Search for the cell housing the specified text and yield its [x, y] center coordinate. 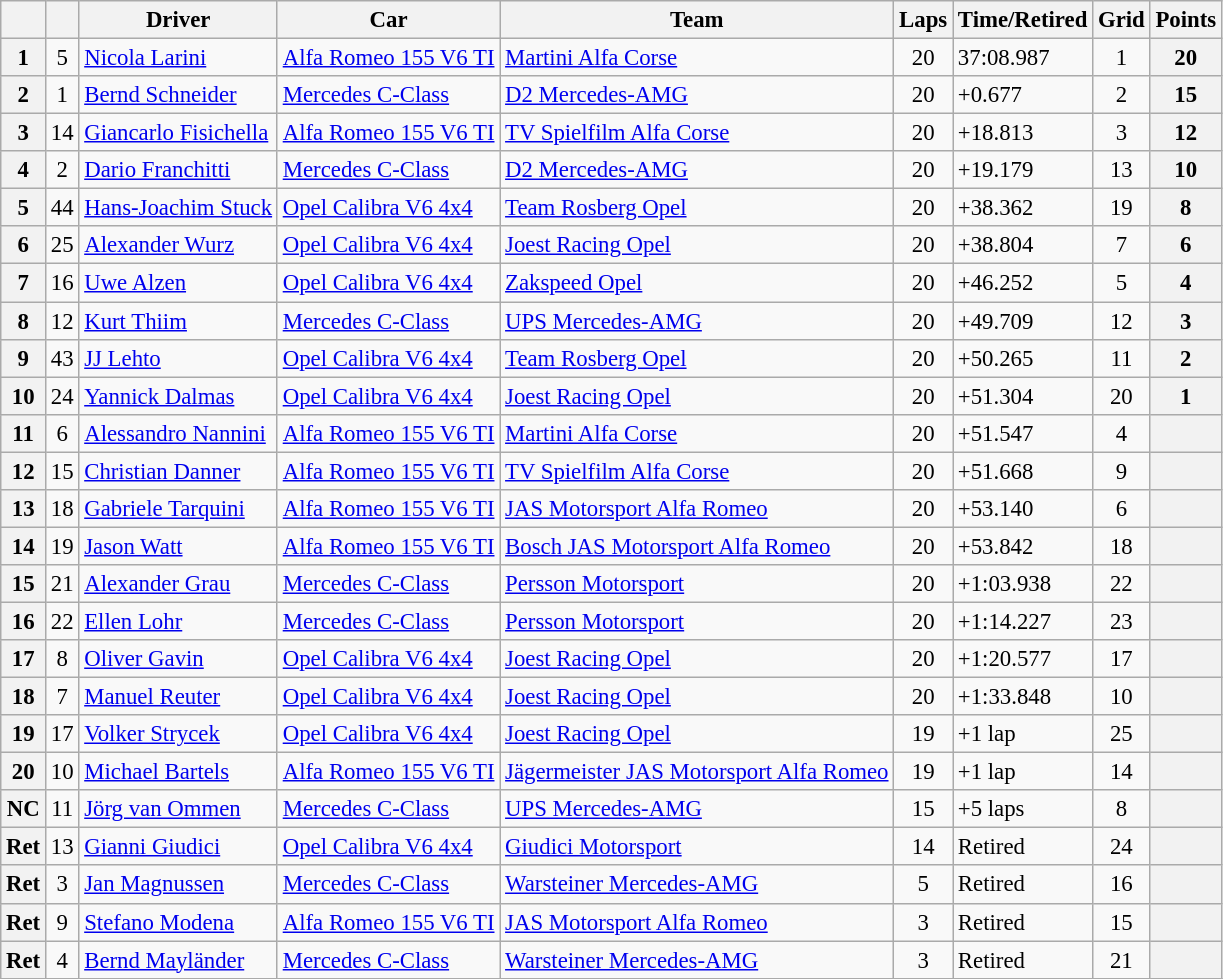
Bosch JAS Motorsport Alfa Romeo [697, 546]
44 [62, 208]
+51.304 [1023, 396]
Christian Danner [178, 471]
Bernd Mayländer [178, 960]
+1:33.848 [1023, 697]
+1:03.938 [1023, 584]
+19.179 [1023, 170]
Driver [178, 20]
Kurt Thiim [178, 321]
23 [1122, 621]
Laps [924, 20]
Oliver Gavin [178, 659]
Manuel Reuter [178, 697]
Jan Magnussen [178, 885]
Ellen Lohr [178, 621]
+38.804 [1023, 245]
+53.140 [1023, 509]
JJ Lehto [178, 358]
43 [62, 358]
+49.709 [1023, 321]
Alessandro Nannini [178, 433]
+53.842 [1023, 546]
Uwe Alzen [178, 283]
Volker Strycek [178, 734]
Grid [1122, 20]
Gabriele Tarquini [178, 509]
Yannick Dalmas [178, 396]
Giudici Motorsport [697, 847]
+51.668 [1023, 471]
+50.265 [1023, 358]
Alexander Grau [178, 584]
37:08.987 [1023, 58]
+0.677 [1023, 95]
+1:14.227 [1023, 621]
+51.547 [1023, 433]
+38.362 [1023, 208]
Time/Retired [1023, 20]
Nicola Larini [178, 58]
Dario Franchitti [178, 170]
Car [388, 20]
Jörg van Ommen [178, 809]
Jason Watt [178, 546]
Stefano Modena [178, 922]
Hans-Joachim Stuck [178, 208]
+1:20.577 [1023, 659]
Alexander Wurz [178, 245]
Points [1186, 20]
Michael Bartels [178, 772]
NC [24, 809]
Team [697, 20]
+5 laps [1023, 809]
Jägermeister JAS Motorsport Alfa Romeo [697, 772]
Bernd Schneider [178, 95]
Zakspeed Opel [697, 283]
Giancarlo Fisichella [178, 133]
Gianni Giudici [178, 847]
+46.252 [1023, 283]
+18.813 [1023, 133]
